From the cell containing the given text, extract its center point as [x, y] coordinate. 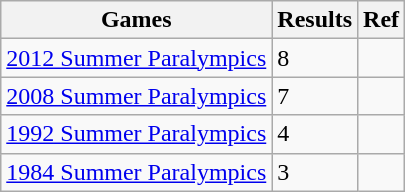
Games [136, 20]
7 [315, 96]
8 [315, 58]
Results [315, 20]
1984 Summer Paralympics [136, 172]
1992 Summer Paralympics [136, 134]
Ref [382, 20]
2008 Summer Paralympics [136, 96]
2012 Summer Paralympics [136, 58]
3 [315, 172]
4 [315, 134]
